Pinpoint the cell where the given text exists, returning its (x, y) midpoint coordinate. 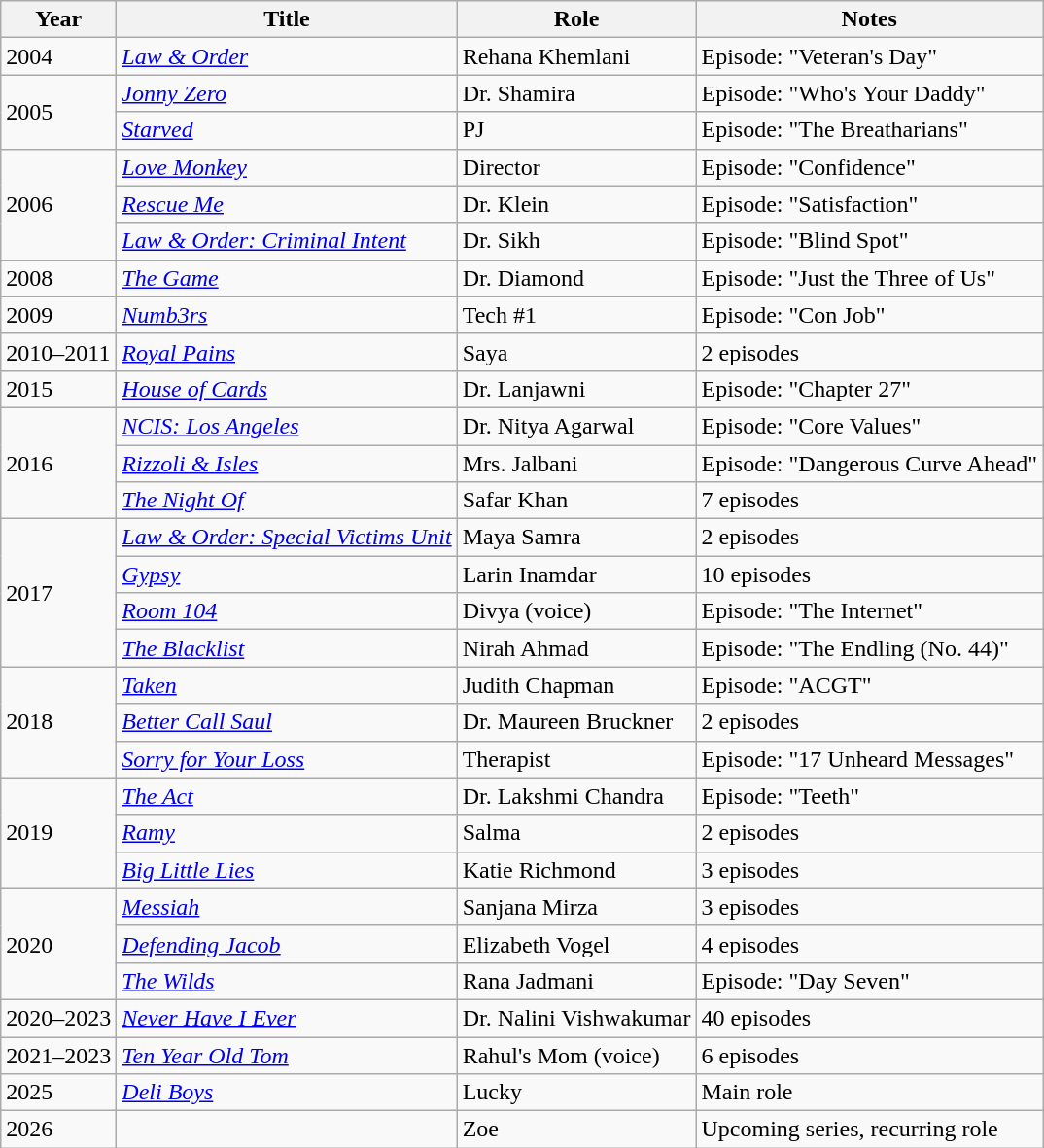
Gypsy (287, 574)
2015 (58, 389)
Sanjana Mirza (576, 907)
Law & Order: Criminal Intent (287, 241)
Larin Inamdar (576, 574)
2004 (58, 56)
Dr. Lanjawni (576, 389)
Royal Pains (287, 352)
Divya (voice) (576, 611)
Year (58, 19)
2006 (58, 204)
6 episodes (869, 1055)
7 episodes (869, 501)
Episode: "The Endling (No. 44)" (869, 648)
House of Cards (287, 389)
Judith Chapman (576, 685)
Rescue Me (287, 204)
Rizzoli & Isles (287, 464)
Katie Richmond (576, 870)
Sorry for Your Loss (287, 759)
Rana Jadmani (576, 981)
2017 (58, 593)
The Night Of (287, 501)
NCIS: Los Angeles (287, 426)
2010–2011 (58, 352)
Therapist (576, 759)
2005 (58, 112)
Room 104 (287, 611)
Dr. Diamond (576, 278)
Upcoming series, recurring role (869, 1130)
Starved (287, 130)
Episode: "Veteran's Day" (869, 56)
Episode: "Dangerous Curve Ahead" (869, 464)
Title (287, 19)
2019 (58, 833)
Episode: "Core Values" (869, 426)
Episode: "Satisfaction" (869, 204)
The Game (287, 278)
Mrs. Jalbani (576, 464)
Dr. Nitya Agarwal (576, 426)
2016 (58, 463)
Dr. Sikh (576, 241)
2008 (58, 278)
Messiah (287, 907)
Episode: "ACGT" (869, 685)
Taken (287, 685)
PJ (576, 130)
2020–2023 (58, 1018)
Dr. Maureen Bruckner (576, 722)
2025 (58, 1093)
Numb3rs (287, 315)
Never Have I Ever (287, 1018)
The Blacklist (287, 648)
Ramy (287, 833)
Episode: "Day Seven" (869, 981)
Role (576, 19)
Episode: "Con Job" (869, 315)
2009 (58, 315)
Zoe (576, 1130)
The Act (287, 796)
Dr. Lakshmi Chandra (576, 796)
Episode: "17 Unheard Messages" (869, 759)
Notes (869, 19)
Dr. Klein (576, 204)
Episode: "Who's Your Daddy" (869, 93)
Rahul's Mom (voice) (576, 1055)
Episode: "The Breatharians" (869, 130)
10 episodes (869, 574)
Episode: "Chapter 27" (869, 389)
Law & Order: Special Victims Unit (287, 538)
Ten Year Old Tom (287, 1055)
Defending Jacob (287, 944)
Maya Samra (576, 538)
Better Call Saul (287, 722)
Saya (576, 352)
Episode: "Just the Three of Us" (869, 278)
4 episodes (869, 944)
Episode: "The Internet" (869, 611)
Dr. Nalini Vishwakumar (576, 1018)
Episode: "Confidence" (869, 167)
Safar Khan (576, 501)
Episode: "Teeth" (869, 796)
The Wilds (287, 981)
2020 (58, 944)
Episode: "Blind Spot" (869, 241)
Love Monkey (287, 167)
Rehana Khemlani (576, 56)
Salma (576, 833)
Big Little Lies (287, 870)
Tech #1 (576, 315)
Elizabeth Vogel (576, 944)
2026 (58, 1130)
Nirah Ahmad (576, 648)
40 episodes (869, 1018)
Main role (869, 1093)
Lucky (576, 1093)
Jonny Zero (287, 93)
Law & Order (287, 56)
2018 (58, 722)
2021–2023 (58, 1055)
Deli Boys (287, 1093)
Director (576, 167)
Dr. Shamira (576, 93)
